Identify which cell holds the provided text, then report its [X, Y] central coordinate. 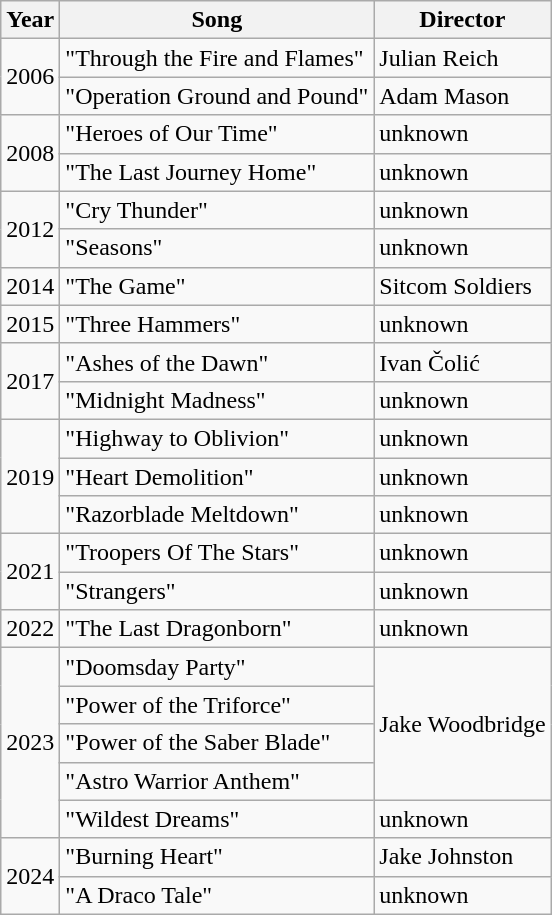
Adam Mason [462, 96]
Sitcom Soldiers [462, 286]
"Through the Fire and Flames" [217, 58]
"Doomsday Party" [217, 667]
2022 [30, 629]
"Razorblade Meltdown" [217, 515]
2008 [30, 153]
2017 [30, 381]
"Three Hammers" [217, 324]
Julian Reich [462, 58]
2023 [30, 743]
2019 [30, 476]
"Operation Ground and Pound" [217, 96]
"Strangers" [217, 591]
"Midnight Madness" [217, 400]
2024 [30, 876]
"Seasons" [217, 248]
"Wildest Dreams" [217, 819]
2015 [30, 324]
"Heroes of Our Time" [217, 134]
"Ashes of the Dawn" [217, 362]
Jake Woodbridge [462, 724]
"Highway to Oblivion" [217, 438]
Jake Johnston [462, 857]
2021 [30, 572]
"Cry Thunder" [217, 210]
"The Last Dragonborn" [217, 629]
"Heart Demolition" [217, 477]
Director [462, 20]
"Astro Warrior Anthem" [217, 781]
2006 [30, 77]
Ivan Čolić [462, 362]
"Burning Heart" [217, 857]
"The Game" [217, 286]
Song [217, 20]
"The Last Journey Home" [217, 172]
2014 [30, 286]
"Power of the Saber Blade" [217, 743]
"Troopers Of The Stars" [217, 553]
2012 [30, 229]
"Power of the Triforce" [217, 705]
Year [30, 20]
"A Draco Tale" [217, 895]
